Output the [x, y] coordinate of the center of the cell containing the given text.  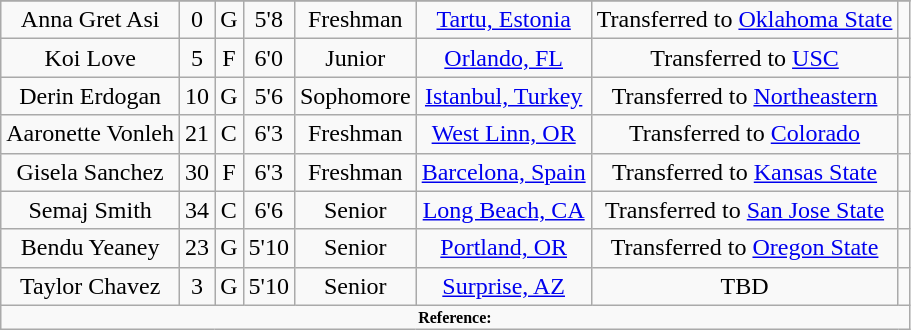
Junior [355, 58]
Taylor Chavez [90, 286]
Portland, OR [504, 248]
Reference: [455, 317]
Transferred to San Jose State [744, 210]
Aaronette Vonleh [90, 134]
Transferred to Northeastern [744, 96]
5'6 [268, 96]
Transferred to Oklahoma State [744, 20]
Transferred to USC [744, 58]
10 [198, 96]
5'8 [268, 20]
Bendu Yeaney [90, 248]
Orlando, FL [504, 58]
Long Beach, CA [504, 210]
Sophomore [355, 96]
Koi Love [90, 58]
Transferred to Oregon State [744, 248]
5 [198, 58]
30 [198, 172]
Anna Gret Asi [90, 20]
Barcelona, Spain [504, 172]
6'6 [268, 210]
West Linn, OR [504, 134]
3 [198, 286]
Transferred to Colorado [744, 134]
Surprise, AZ [504, 286]
34 [198, 210]
Transferred to Kansas State [744, 172]
Tartu, Estonia [504, 20]
TBD [744, 286]
Derin Erdogan [90, 96]
Gisela Sanchez [90, 172]
Istanbul, Turkey [504, 96]
Semaj Smith [90, 210]
21 [198, 134]
0 [198, 20]
6'0 [268, 58]
23 [198, 248]
